Scan for the cell matching the given text and deliver its [x, y] coordinate at center. 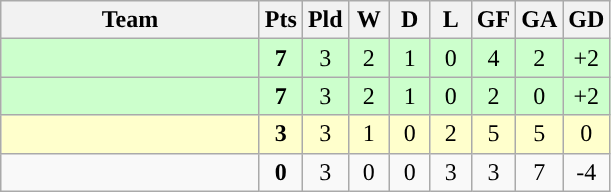
Team [130, 20]
-4 [586, 172]
4 [493, 58]
GA [540, 20]
Pts [280, 20]
GF [493, 20]
D [410, 20]
W [368, 20]
L [450, 20]
Pld [325, 20]
GD [586, 20]
